For the text-containing cell, return its midpoint in (X, Y) coordinate format. 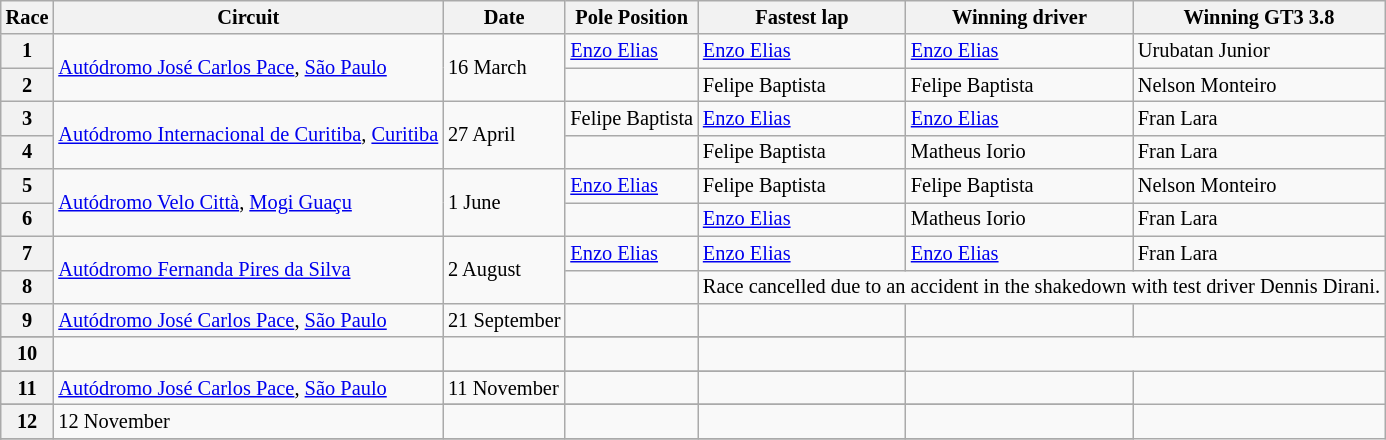
8 (28, 287)
4 (28, 152)
Fastest lap (802, 17)
12 (28, 421)
Race (28, 17)
7 (28, 253)
11 (28, 388)
11 November (504, 388)
Winning GT3 3.8 (1259, 17)
6 (28, 219)
Date (504, 17)
Race cancelled due to an accident in the shakedown with test driver Dennis Dirani. (1042, 287)
1 June (504, 202)
Autódromo Fernanda Pires da Silva (248, 270)
Circuit (248, 17)
10 (28, 354)
2 August (504, 270)
Winning driver (1020, 17)
Autódromo Velo Città, Mogi Guaçu (248, 202)
2 (28, 85)
27 April (504, 134)
21 September (504, 320)
3 (28, 118)
Pole Position (632, 17)
Autódromo Internacional de Curitiba, Curitiba (248, 134)
12 November (248, 421)
1 (28, 51)
5 (28, 186)
16 March (504, 68)
Urubatan Junior (1259, 51)
9 (28, 320)
